Pinpoint the cell where the given text exists, returning its (X, Y) midpoint coordinate. 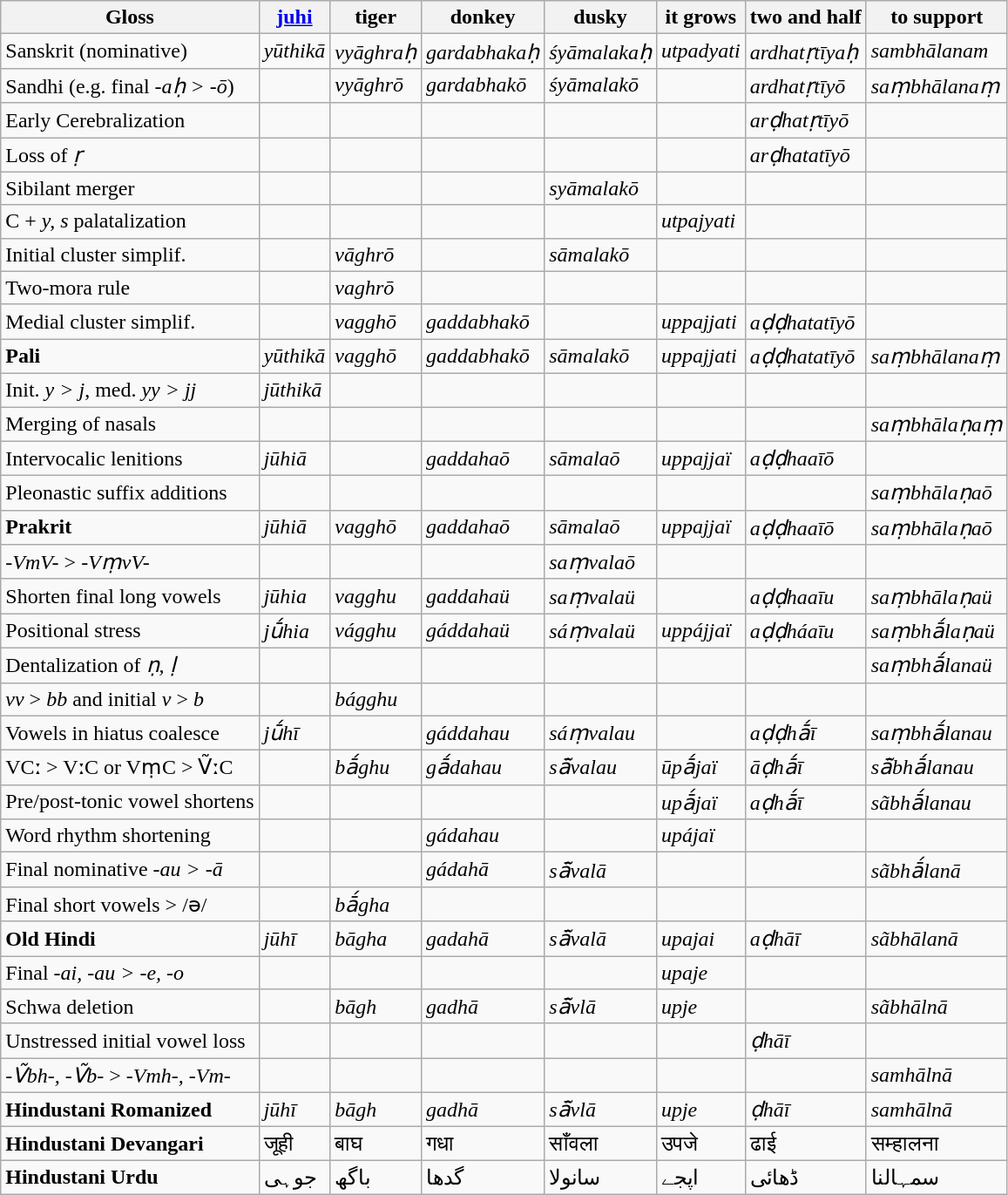
gardabhakaḥ (483, 51)
utpadyati (700, 51)
syāmalakō (601, 188)
aḍḍhaaīu (805, 596)
tiger (376, 17)
-Ṽbh-, -Ṽb- > -Vmh-, -Vm- (130, 1076)
جوہی (294, 1178)
sãbhā́lanau (937, 802)
uppájjaï (700, 631)
bāgha (376, 939)
saṃvalaō (601, 562)
sãbhālnā (937, 1007)
sā̃bhā́lanau (937, 768)
gaddahaü (483, 596)
साँवला (601, 1144)
ڈھائی (805, 1178)
Pleonastic suffix additions (130, 493)
upajai (700, 939)
Vowels in hiatus coalesce (130, 733)
Positional stress (130, 631)
Prakrit (130, 527)
gáddahaü (483, 631)
donkey (483, 17)
saṃvalaü (601, 596)
Medial cluster simplif. (130, 322)
gádahā (483, 870)
Sandhi (e.g. final -aḥ > -ō) (130, 85)
gardabhakō (483, 85)
vaghrō (376, 288)
upā́jaï (700, 802)
जूही (294, 1144)
Pali (130, 356)
اپجے (700, 1178)
Final -ai, -au > -e, -o (130, 972)
aḍḍhā́ī (805, 733)
sáṃvalau (601, 733)
arḍhatṛtīyō (805, 120)
-VmV- > -VṃvV- (130, 562)
dusky (601, 17)
Final nominative -au > -ā (130, 870)
Intervocalic lenitions (130, 458)
سمہالنا (937, 1178)
saṃbhālaṇaü (937, 596)
Word rhythm shortening (130, 836)
Hindustani Urdu (130, 1178)
Sanskrit (nominative) (130, 51)
śyāmalakaḥ (601, 51)
C + y, s palatalization (130, 221)
gádahau (483, 836)
sãbhā́lanā (937, 870)
sáṃvalaü (601, 631)
gā́dahau (483, 768)
aḍḍháaīu (805, 631)
gáddahau (483, 733)
saṃbhā́laṇaü (937, 631)
aḍhāī (805, 939)
Initial cluster simplif. (130, 255)
vāghrō (376, 255)
باگھ (376, 1178)
उपजे (700, 1144)
upájaï (700, 836)
aḍhā́ī (805, 802)
Gloss (130, 17)
jū́hī (294, 733)
sãbhālanā (937, 939)
jūthikā (294, 390)
bágghu (376, 699)
Schwa deletion (130, 1007)
سانولا (601, 1178)
vágghu (376, 631)
VCː > VːC or VṃC > ṼːC (130, 768)
vyāghraḥ (376, 51)
two and half (805, 17)
arḍhatatīyō (805, 155)
jū́hia (294, 631)
सम्हालना (937, 1144)
गधा (483, 1144)
saṃbhālaṇaṃ (937, 424)
Two-mora rule (130, 288)
Unstressed initial vowel loss (130, 1041)
Hindustani Devangari (130, 1144)
gadahā (483, 939)
it grows (700, 17)
bā́gha (376, 904)
ardhatṛtīyaḥ (805, 51)
Pre/post-tonic vowel shortens (130, 802)
Loss of ṛ (130, 155)
saṃbhā́lanau (937, 733)
Early Cerebralization (130, 120)
Hindustani Romanized (130, 1110)
बाघ (376, 1144)
vyāghrō (376, 85)
Shorten final long vowels (130, 596)
upaje (700, 972)
bā́ghu (376, 768)
ardhatṛtīyō (805, 85)
Sibilant merger (130, 188)
Init. y > j, med. yy > jj (130, 390)
juhi (294, 17)
ढाई (805, 1144)
sambhālanam (937, 51)
گدھا (483, 1178)
vagghu (376, 596)
sā̃valau (601, 768)
āḍhā́ī (805, 768)
saṃbhā́lanaü (937, 665)
Final short vowels > /ǝ/ (130, 904)
to support (937, 17)
Dentalization of ṇ, ḷ (130, 665)
vv > bb and initial v > b (130, 699)
Old Hindi (130, 939)
utpajyati (700, 221)
jūhia (294, 596)
śyāmalakō (601, 85)
Merging of nasals (130, 424)
ūpā́jaï (700, 768)
